Search for the cell housing the specified text and yield its (X, Y) center coordinate. 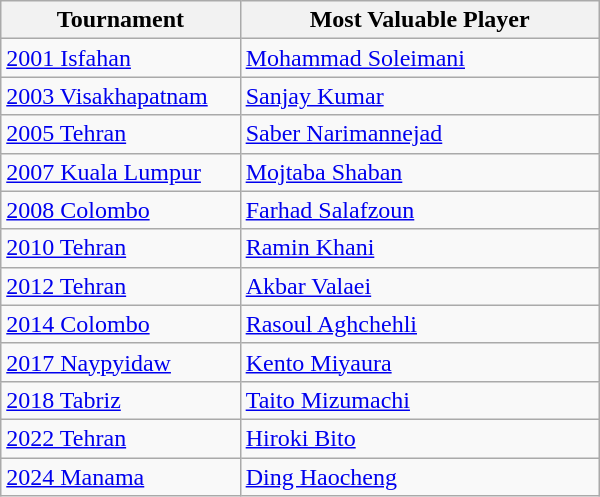
2014 Colombo (120, 324)
Akbar Valaei (420, 286)
2012 Tehran (120, 286)
2017 Naypyidaw (120, 362)
Taito Mizumachi (420, 400)
Saber Narimannejad (420, 134)
Hiroki Bito (420, 438)
2008 Colombo (120, 210)
2018 Tabriz (120, 400)
Tournament (120, 20)
2007 Kuala Lumpur (120, 172)
Farhad Salafzoun (420, 210)
Rasoul Aghchehli (420, 324)
2022 Tehran (120, 438)
2001 Isfahan (120, 58)
2024 Manama (120, 477)
Most Valuable Player (420, 20)
Mojtaba Shaban (420, 172)
Mohammad Soleimani (420, 58)
2003 Visakhapatnam (120, 96)
Ding Haocheng (420, 477)
Sanjay Kumar (420, 96)
2005 Tehran (120, 134)
2010 Tehran (120, 248)
Ramin Khani (420, 248)
Kento Miyaura (420, 362)
